Return [X, Y] of the center of cell containing provided text 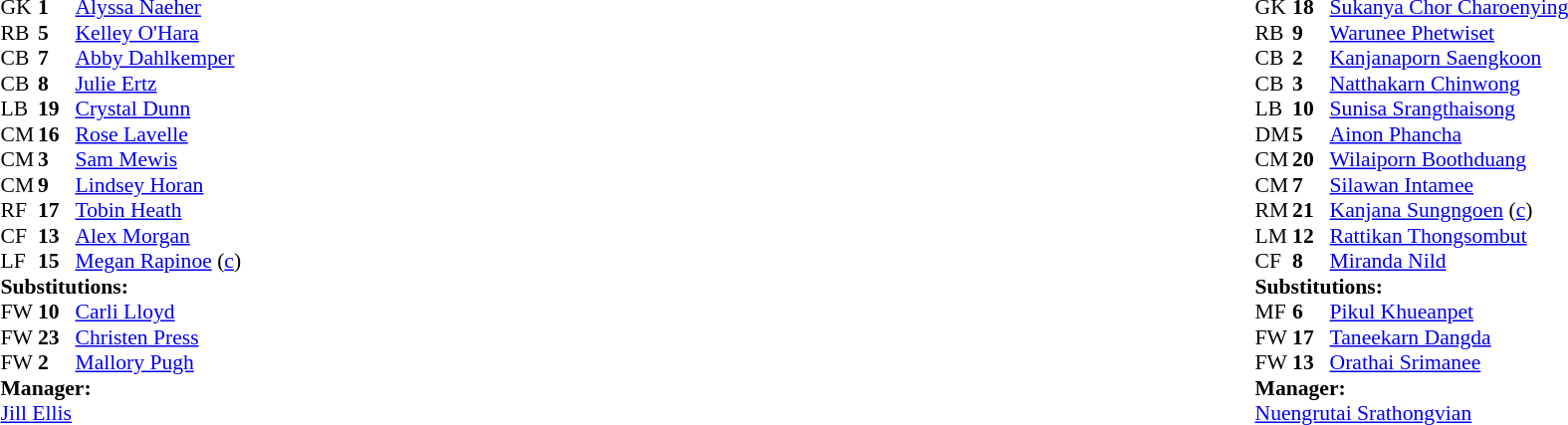
23 [57, 337]
Sam Mewis [159, 160]
MF [1274, 312]
Mallory Pugh [159, 363]
6 [1311, 312]
Julie Ertz [159, 84]
Rose Lavelle [159, 134]
Crystal Dunn [159, 108]
RF [19, 210]
19 [57, 108]
Tobin Heath [159, 210]
RM [1274, 210]
12 [1311, 236]
Megan Rapinoe (c) [159, 262]
21 [1311, 210]
Christen Press [159, 337]
20 [1311, 160]
Lindsey Horan [159, 185]
Alex Morgan [159, 236]
Abby Dahlkemper [159, 59]
Kelley O'Hara [159, 33]
Manager: [120, 388]
DM [1274, 134]
Carli Lloyd [159, 312]
Substitutions: [120, 287]
15 [57, 262]
LM [1274, 236]
16 [57, 134]
LF [19, 262]
